Scan for the cell matching the given text and deliver its [X, Y] coordinate at center. 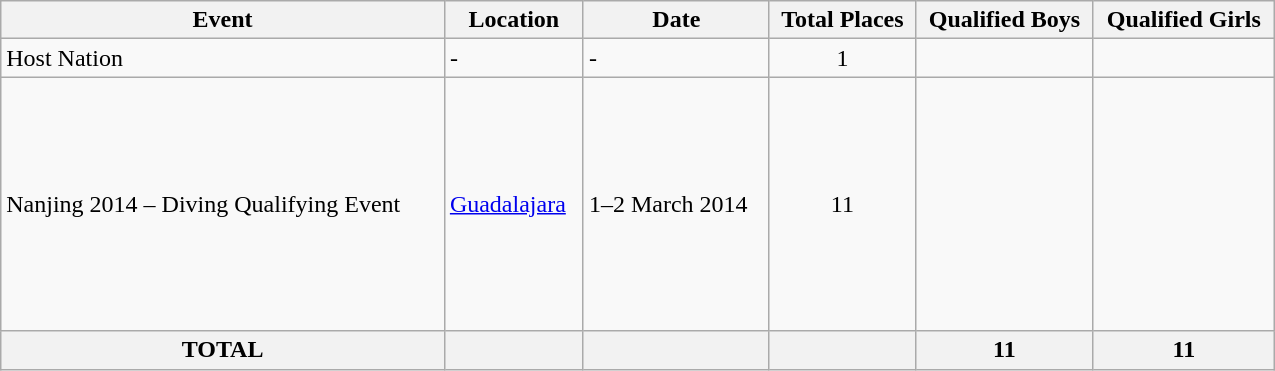
Nanjing 2014 – Diving Qualifying Event [223, 204]
Qualified Boys [1004, 20]
Location [514, 20]
Date [676, 20]
TOTAL [223, 350]
Event [223, 20]
Total Places [842, 20]
Guadalajara [514, 204]
1 [842, 58]
Qualified Girls [1184, 20]
1–2 March 2014 [676, 204]
Host Nation [223, 58]
